Output the [X, Y] coordinate of the center of the cell containing the given text.  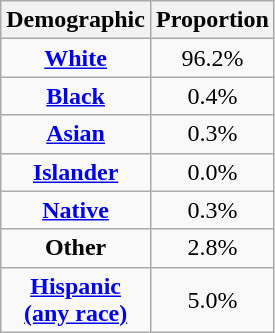
Asian [76, 134]
White [76, 58]
Islander [76, 172]
Other [76, 248]
96.2% [212, 58]
5.0% [212, 300]
Proportion [212, 20]
Black [76, 96]
0.4% [212, 96]
Hispanic(any race) [76, 300]
0.0% [212, 172]
Demographic [76, 20]
Native [76, 210]
2.8% [212, 248]
